Provide the (x, y) coordinate of the cell's center where the given text is located.  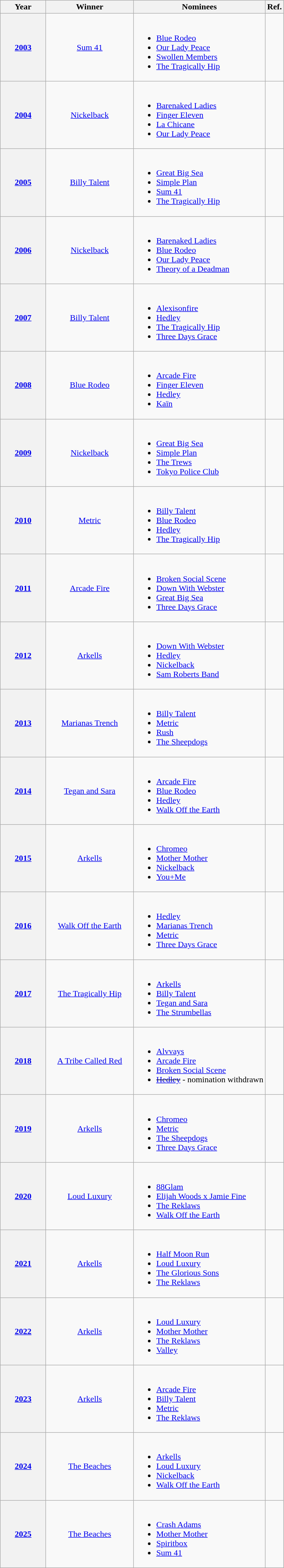
2023 (23, 1399)
Blue Rodeo (90, 385)
Blue RodeoOur Lady PeaceSwollen MembersThe Tragically Hip (199, 47)
Barenaked LadiesFinger ElevenLa ChicaneOur Lady Peace (199, 115)
2017 (23, 993)
2021 (23, 1264)
Loud Luxury (90, 1196)
2008 (23, 385)
Great Big SeaSimple PlanSum 41The Tragically Hip (199, 182)
Arcade Fire (90, 588)
ChromeoMetricThe SheepdogsThree Days Grace (199, 1129)
Tegan and Sara (90, 791)
AlexisonfireHedleyThe Tragically HipThree Days Grace (199, 318)
2016 (23, 926)
Ref. (275, 7)
Barenaked LadiesBlue RodeoOur Lady PeaceTheory of a Deadman (199, 250)
Loud LuxuryMother MotherThe ReklawsValley (199, 1331)
Winner (90, 7)
Metric (90, 520)
Great Big SeaSimple PlanThe TrewsTokyo Police Club (199, 453)
Arcade FireBilly TalentMetricThe Reklaws (199, 1399)
The Tragically Hip (90, 993)
Billy TalentBlue RodeoHedleyThe Tragically Hip (199, 520)
2019 (23, 1129)
ArkellsLoud LuxuryNickelbackWalk Off the Earth (199, 1466)
ArkellsBilly TalentTegan and SaraThe Strumbellas (199, 993)
2007 (23, 318)
Walk Off the Earth (90, 926)
2025 (23, 1534)
Arcade FireFinger ElevenHedleyKaïn (199, 385)
Billy TalentMetricRushThe Sheepdogs (199, 723)
Crash AdamsMother MotherSpiritboxSum 41 (199, 1534)
Marianas Trench (90, 723)
Broken Social SceneDown With WebsterGreat Big SeaThree Days Grace (199, 588)
2015 (23, 858)
AlvvaysArcade FireBroken Social SceneHedley - nomination withdrawn (199, 1061)
2020 (23, 1196)
Arcade FireBlue RodeoHedleyWalk Off the Earth (199, 791)
2010 (23, 520)
A Tribe Called Red (90, 1061)
Year (23, 7)
Nominees (199, 7)
2014 (23, 791)
ChromeoMother MotherNickelbackYou+Me (199, 858)
Half Moon RunLoud LuxuryThe Glorious SonsThe Reklaws (199, 1264)
88GlamElijah Woods x Jamie FineThe ReklawsWalk Off the Earth (199, 1196)
2004 (23, 115)
2005 (23, 182)
2006 (23, 250)
Sum 41 (90, 47)
2009 (23, 453)
2011 (23, 588)
Down With WebsterHedleyNickelbackSam Roberts Band (199, 655)
2013 (23, 723)
2003 (23, 47)
2012 (23, 655)
2018 (23, 1061)
2024 (23, 1466)
2022 (23, 1331)
HedleyMarianas TrenchMetricThree Days Grace (199, 926)
